Pinpoint the cell where the given text exists, returning its [x, y] midpoint coordinate. 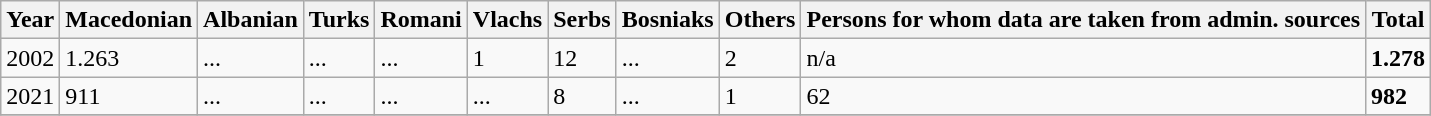
2 [760, 58]
12 [582, 58]
2002 [30, 58]
1.278 [1398, 58]
982 [1398, 96]
Macedonian [129, 20]
Albanian [251, 20]
Turks [339, 20]
8 [582, 96]
Year [30, 20]
n/a [1084, 58]
Others [760, 20]
911 [129, 96]
Bosniaks [668, 20]
Total [1398, 20]
Serbs [582, 20]
Vlachs [507, 20]
62 [1084, 96]
2021 [30, 96]
1.263 [129, 58]
Persons for whom data are taken from admin. sources [1084, 20]
Romani [421, 20]
